Pinpoint the cell where the given text exists, returning its (x, y) midpoint coordinate. 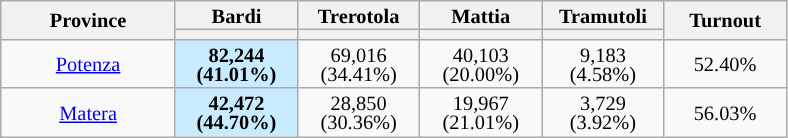
Potenza (88, 64)
69,016(34.41%) (359, 64)
Province (88, 20)
3,729(3.92%) (603, 112)
Bardi (236, 14)
82,244(41.01%) (236, 64)
28,850(30.36%) (359, 112)
19,967(21.01%) (481, 112)
56.03% (725, 112)
40,103(20.00%) (481, 64)
9,183(4.58%) (603, 64)
Turnout (725, 20)
52.40% (725, 64)
Matera (88, 112)
Tramutoli (603, 14)
Mattia (481, 14)
Trerotola (359, 14)
42,472(44.70%) (236, 112)
